Identify which cell holds the provided text, then report its (x, y) central coordinate. 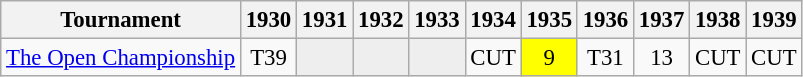
1934 (493, 20)
1936 (605, 20)
1935 (549, 20)
1933 (437, 20)
1932 (381, 20)
Tournament (121, 20)
1939 (774, 20)
1938 (718, 20)
T31 (605, 58)
9 (549, 58)
13 (661, 58)
1930 (268, 20)
T39 (268, 58)
1931 (325, 20)
The Open Championship (121, 58)
1937 (661, 20)
